Locate the cell with the specified text and output its [x, y] center coordinate. 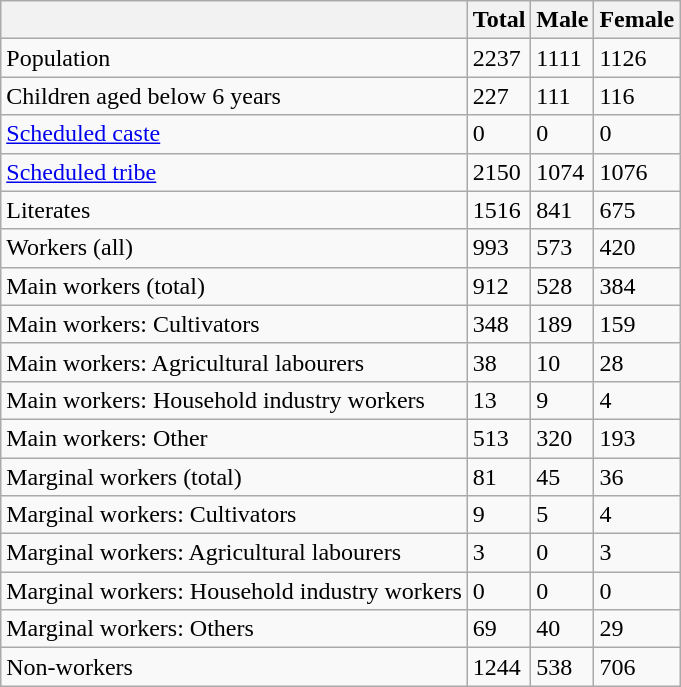
Scheduled tribe [234, 172]
45 [562, 477]
Scheduled caste [234, 134]
993 [499, 248]
116 [637, 96]
538 [562, 667]
513 [499, 438]
Marginal workers: Cultivators [234, 515]
1074 [562, 172]
13 [499, 400]
5 [562, 515]
706 [637, 667]
1076 [637, 172]
159 [637, 324]
348 [499, 324]
Literates [234, 210]
Marginal workers: Agricultural labourers [234, 553]
40 [562, 629]
Main workers: Household industry workers [234, 400]
Marginal workers: Household industry workers [234, 591]
Non-workers [234, 667]
528 [562, 286]
912 [499, 286]
384 [637, 286]
1244 [499, 667]
Male [562, 20]
69 [499, 629]
Main workers (total) [234, 286]
Main workers: Cultivators [234, 324]
2237 [499, 58]
420 [637, 248]
29 [637, 629]
193 [637, 438]
841 [562, 210]
189 [562, 324]
227 [499, 96]
573 [562, 248]
1111 [562, 58]
Population [234, 58]
28 [637, 362]
Marginal workers (total) [234, 477]
Workers (all) [234, 248]
81 [499, 477]
10 [562, 362]
Main workers: Agricultural labourers [234, 362]
38 [499, 362]
2150 [499, 172]
111 [562, 96]
Main workers: Other [234, 438]
Female [637, 20]
1516 [499, 210]
320 [562, 438]
Marginal workers: Others [234, 629]
Total [499, 20]
675 [637, 210]
1126 [637, 58]
Children aged below 6 years [234, 96]
36 [637, 477]
